Capture the cell that displays the provided text and extract its (x, y) central coordinate. 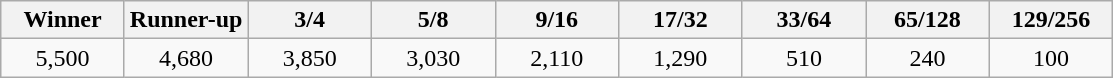
100 (1051, 58)
5,500 (63, 58)
Winner (63, 20)
5/8 (433, 20)
3/4 (310, 20)
3,850 (310, 58)
17/32 (681, 20)
Runner-up (186, 20)
4,680 (186, 58)
9/16 (557, 20)
240 (928, 58)
3,030 (433, 58)
510 (804, 58)
129/256 (1051, 20)
2,110 (557, 58)
33/64 (804, 20)
65/128 (928, 20)
1,290 (681, 58)
